Locate the cell with the specified text and output its (x, y) center coordinate. 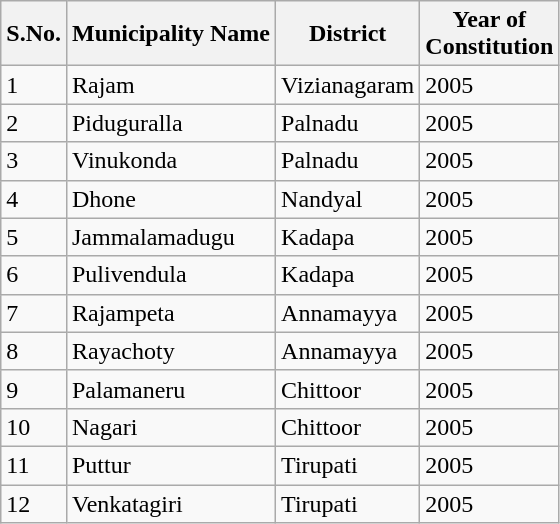
11 (34, 465)
9 (34, 389)
10 (34, 427)
Nandyal (348, 199)
Piduguralla (170, 123)
Nagari (170, 427)
District (348, 34)
Jammalamadugu (170, 237)
S.No. (34, 34)
6 (34, 275)
8 (34, 351)
Vizianagaram (348, 85)
12 (34, 503)
Rajam (170, 85)
Municipality Name (170, 34)
Vinukonda (170, 161)
Palamaneru (170, 389)
2 (34, 123)
5 (34, 237)
7 (34, 313)
Rayachoty (170, 351)
4 (34, 199)
Puttur (170, 465)
Year ofConstitution (490, 34)
1 (34, 85)
Pulivendula (170, 275)
3 (34, 161)
Rajampeta (170, 313)
Venkatagiri (170, 503)
Dhone (170, 199)
